Capture the cell that displays the provided text and extract its [X, Y] central coordinate. 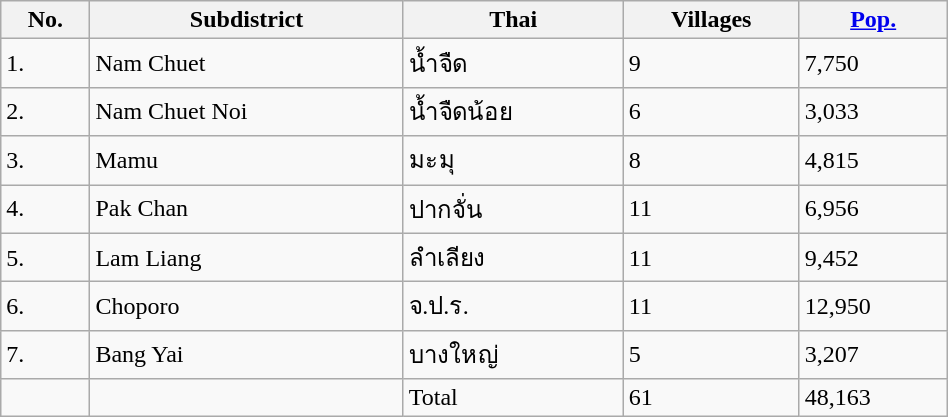
5. [46, 258]
8 [711, 160]
7. [46, 354]
5 [711, 354]
No. [46, 20]
1. [46, 64]
2. [46, 112]
6. [46, 306]
4,815 [873, 160]
9 [711, 64]
Nam Chuet Noi [246, 112]
Lam Liang [246, 258]
Villages [711, 20]
12,950 [873, 306]
น้ำจืด [513, 64]
6 [711, 112]
จ.ป.ร. [513, 306]
3,207 [873, 354]
น้ำจืดน้อย [513, 112]
มะมุ [513, 160]
Choporo [246, 306]
Subdistrict [246, 20]
Total [513, 398]
61 [711, 398]
7,750 [873, 64]
Nam Chuet [246, 64]
6,956 [873, 208]
Pop. [873, 20]
ปากจั่น [513, 208]
9,452 [873, 258]
3,033 [873, 112]
Pak Chan [246, 208]
48,163 [873, 398]
บางใหญ่ [513, 354]
4. [46, 208]
Bang Yai [246, 354]
3. [46, 160]
Mamu [246, 160]
ลำเลียง [513, 258]
Thai [513, 20]
